Determine the (X, Y) coordinate at the center of the cell enclosing the given text.  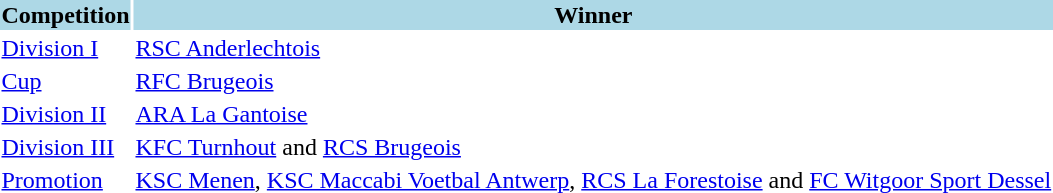
RSC Anderlechtois (594, 48)
KFC Turnhout and RCS Brugeois (594, 147)
Competition (66, 15)
Winner (594, 15)
Division I (66, 48)
ARA La Gantoise (594, 114)
RFC Brugeois (594, 81)
Division II (66, 114)
Division III (66, 147)
Cup (66, 81)
